Extract the (X, Y) coordinate from the center of the cell holding the provided text.  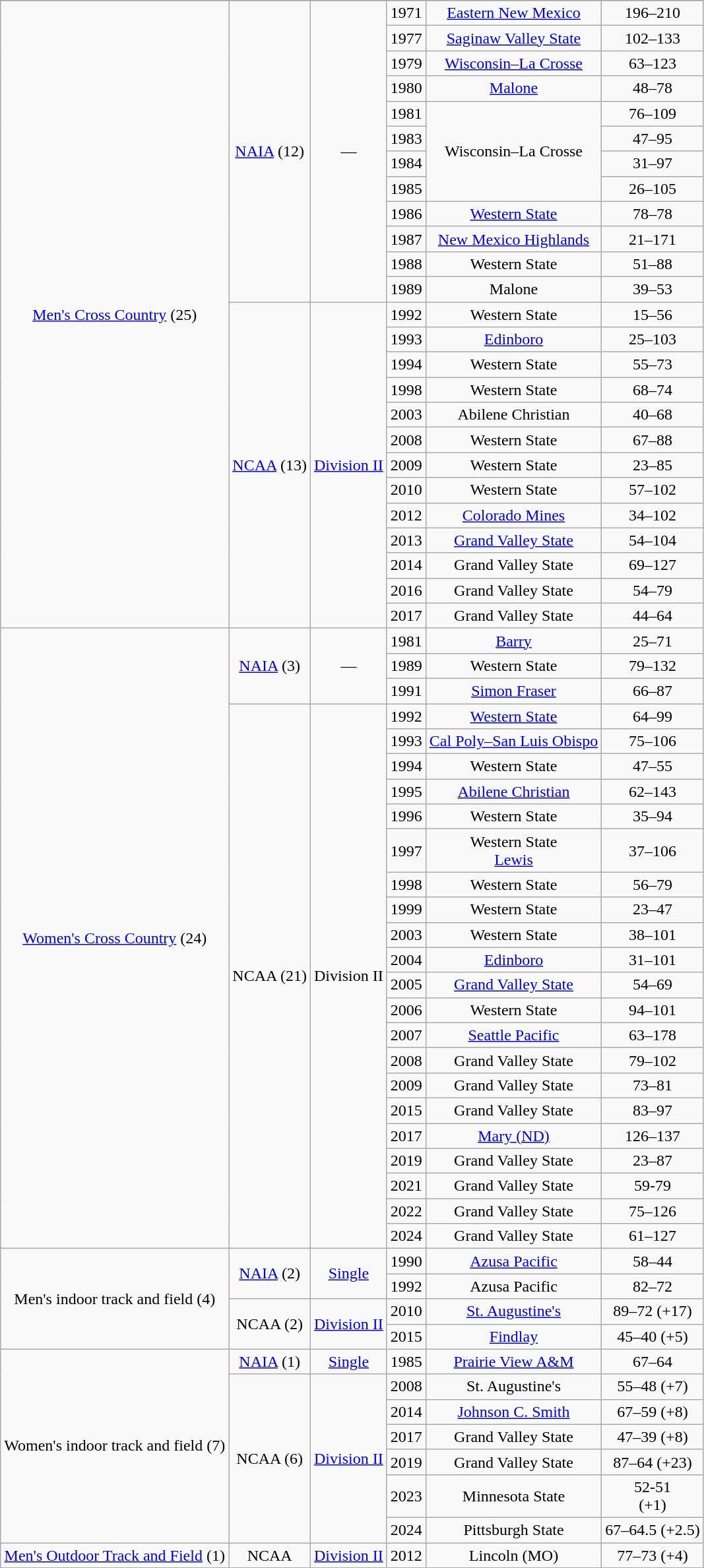
Prairie View A&M (513, 1362)
2004 (406, 960)
2023 (406, 1496)
51–88 (653, 264)
63–178 (653, 1035)
New Mexico Highlands (513, 239)
54–69 (653, 985)
40–68 (653, 415)
55–73 (653, 365)
76–109 (653, 113)
89–72 (+17) (653, 1311)
1971 (406, 13)
Women's indoor track and field (7) (115, 1446)
58–44 (653, 1261)
57–102 (653, 490)
Barry (513, 641)
79–132 (653, 666)
2016 (406, 590)
23–47 (653, 910)
Men's indoor track and field (4) (115, 1299)
67–64 (653, 1362)
83–97 (653, 1110)
1983 (406, 139)
NAIA (12) (270, 152)
31–97 (653, 164)
47–95 (653, 139)
63–123 (653, 63)
44–64 (653, 615)
38–101 (653, 935)
1979 (406, 63)
87–64 (+23) (653, 1462)
25–71 (653, 641)
62–143 (653, 792)
NAIA (3) (270, 666)
75–126 (653, 1211)
64–99 (653, 716)
Pittsburgh State (513, 1530)
37–106 (653, 851)
Seattle Pacific (513, 1035)
NCAA (21) (270, 976)
Cal Poly–San Luis Obispo (513, 741)
1995 (406, 792)
52-51(+1) (653, 1496)
Men's Cross Country (25) (115, 315)
56–79 (653, 885)
Eastern New Mexico (513, 13)
31–101 (653, 960)
Saginaw Valley State (513, 38)
75–106 (653, 741)
59-79 (653, 1186)
66–87 (653, 691)
126–137 (653, 1135)
68–74 (653, 390)
NCAA (13) (270, 466)
1986 (406, 214)
NCAA (270, 1555)
1987 (406, 239)
23–85 (653, 465)
1988 (406, 264)
94–101 (653, 1010)
45–40 (+5) (653, 1336)
Colorado Mines (513, 515)
2013 (406, 540)
47–55 (653, 767)
82–72 (653, 1286)
1997 (406, 851)
35–94 (653, 817)
55–48 (+7) (653, 1387)
Women's Cross Country (24) (115, 938)
23–87 (653, 1161)
Mary (ND) (513, 1135)
2006 (406, 1010)
Findlay (513, 1336)
2007 (406, 1035)
78–78 (653, 214)
54–104 (653, 540)
Johnson C. Smith (513, 1412)
1996 (406, 817)
Minnesota State (513, 1496)
39–53 (653, 289)
196–210 (653, 13)
77–73 (+4) (653, 1555)
1991 (406, 691)
67–59 (+8) (653, 1412)
61–127 (653, 1236)
2022 (406, 1211)
15–56 (653, 315)
1984 (406, 164)
2021 (406, 1186)
54–79 (653, 590)
73–81 (653, 1085)
69–127 (653, 565)
NCAA (6) (270, 1458)
2005 (406, 985)
1999 (406, 910)
1990 (406, 1261)
21–171 (653, 239)
Lincoln (MO) (513, 1555)
1980 (406, 88)
102–133 (653, 38)
67–64.5 (+2.5) (653, 1530)
NAIA (1) (270, 1362)
26–105 (653, 189)
67–88 (653, 440)
79–102 (653, 1060)
NCAA (2) (270, 1324)
47–39 (+8) (653, 1437)
48–78 (653, 88)
Western StateLewis (513, 851)
NAIA (2) (270, 1274)
25–103 (653, 340)
Men's Outdoor Track and Field (1) (115, 1555)
Simon Fraser (513, 691)
34–102 (653, 515)
1977 (406, 38)
